Scan for the cell matching the given text and deliver its (X, Y) coordinate at center. 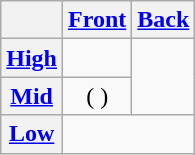
High (32, 58)
( ) (98, 96)
Low (32, 134)
Back (164, 20)
Mid (32, 96)
Front (98, 20)
